Provide the [X, Y] coordinate of the cell's center where the given text is located.  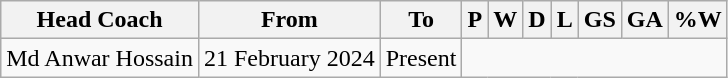
Present [421, 58]
21 February 2024 [289, 58]
P [475, 20]
GS [600, 20]
W [506, 20]
Head Coach [100, 20]
%W [698, 20]
To [421, 20]
Md Anwar Hossain [100, 58]
D [537, 20]
From [289, 20]
GA [644, 20]
L [564, 20]
